Provide the [X, Y] coordinate of the cell's center where the given text is located.  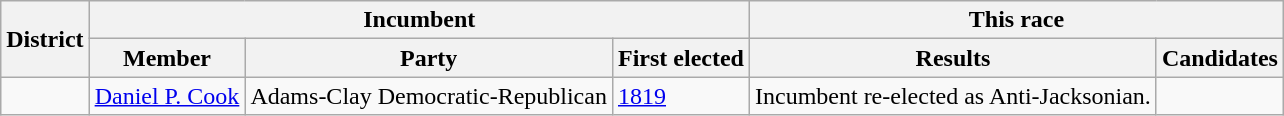
Candidates [1220, 58]
Results [952, 58]
District [45, 39]
Daniel P. Cook [167, 96]
1819 [680, 96]
Member [167, 58]
Incumbent [419, 20]
Party [429, 58]
Adams-Clay Democratic-Republican [429, 96]
First elected [680, 58]
Incumbent re-elected as Anti-Jacksonian. [952, 96]
This race [1016, 20]
